Return [x, y] of the center of cell containing provided text 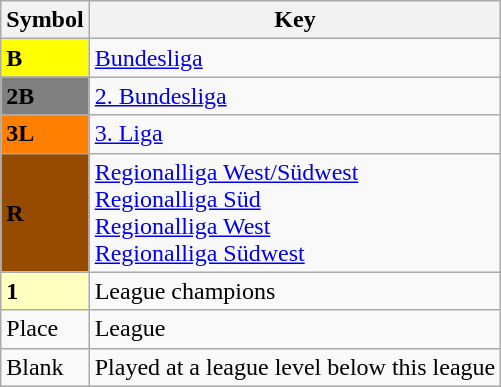
Blank [45, 367]
Bundesliga [295, 58]
B [45, 58]
Place [45, 329]
Key [295, 20]
3L [45, 134]
R [45, 212]
Regionalliga West/Südwest Regionalliga Süd Regionalliga West Regionalliga Südwest [295, 212]
League champions [295, 291]
2B [45, 96]
Symbol [45, 20]
Played at a league level below this league [295, 367]
2. Bundesliga [295, 96]
3. Liga [295, 134]
League [295, 329]
1 [45, 291]
